Determine the (X, Y) coordinate at the center of the cell enclosing the given text.  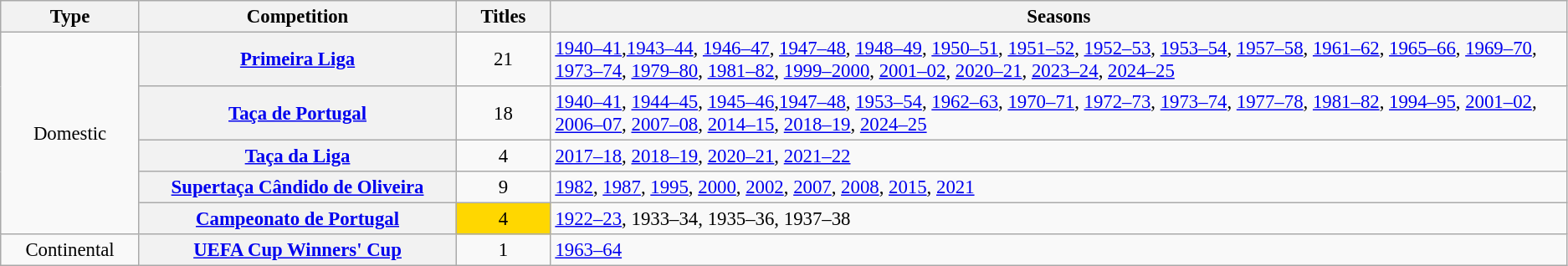
Primeira Liga (297, 60)
1 (504, 250)
Taça de Portugal (297, 114)
Supertaça Cândido de Oliveira (297, 187)
Domestic (70, 134)
9 (504, 187)
Type (70, 17)
Competition (297, 17)
1922–23, 1933–34, 1935–36, 1937–38 (1058, 219)
21 (504, 60)
Campeonato de Portugal (297, 219)
Taça da Liga (297, 156)
Continental (70, 250)
1982, 1987, 1995, 2000, 2002, 2007, 2008, 2015, 2021 (1058, 187)
18 (504, 114)
2017–18, 2018–19, 2020–21, 2021–22 (1058, 156)
UEFA Cup Winners' Cup (297, 250)
1963–64 (1058, 250)
Seasons (1058, 17)
Titles (504, 17)
